Determine the [X, Y] coordinate at the center of the cell enclosing the given text.  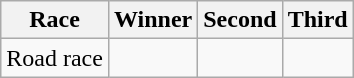
Race [55, 20]
Road race [55, 58]
Second [240, 20]
Winner [152, 20]
Third [318, 20]
